From the cell containing the given text, extract its center point as (X, Y) coordinate. 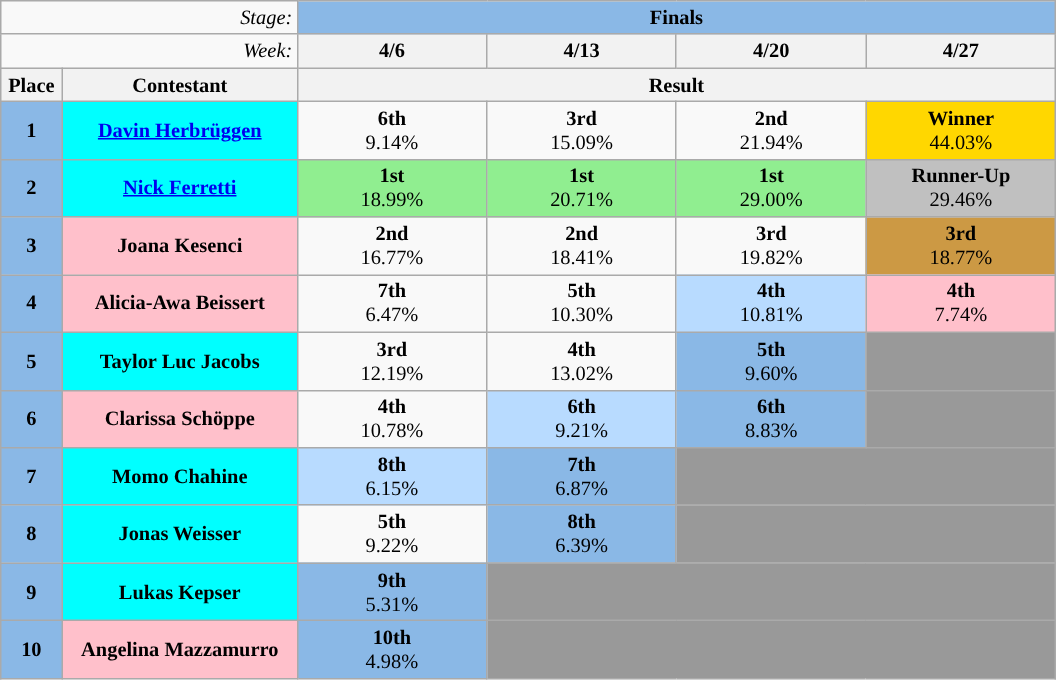
6th8.83% (771, 419)
3rd19.82% (771, 246)
1st18.99% (392, 188)
Clarissa Schöppe (180, 419)
Angelina Mazzamurro (180, 649)
5th9.60% (771, 361)
5 (31, 361)
7th6.47% (392, 303)
6th9.14% (392, 130)
2nd21.94% (771, 130)
6th9.21% (582, 419)
4th13.02% (582, 361)
4th10.78% (392, 419)
Taylor Luc Jacobs (180, 361)
7th6.87% (582, 476)
Alicia-Awa Beissert (180, 303)
4/27 (961, 51)
Nick Ferretti (180, 188)
Result (676, 85)
7 (31, 476)
4/20 (771, 51)
4/6 (392, 51)
Finals (676, 17)
1 (31, 130)
Week: (148, 51)
2nd18.41% (582, 246)
3rd15.09% (582, 130)
5th10.30% (582, 303)
8th6.39% (582, 534)
3rd18.77% (961, 246)
10 (31, 649)
4th7.74% (961, 303)
3rd12.19% (392, 361)
4/13 (582, 51)
4 (31, 303)
10th4.98% (392, 649)
Contestant (180, 85)
1st20.71% (582, 188)
9th5.31% (392, 592)
1st29.00% (771, 188)
4th10.81% (771, 303)
Joana Kesenci (180, 246)
5th9.22% (392, 534)
8 (31, 534)
Lukas Kepser (180, 592)
Jonas Weisser (180, 534)
Winner44.03% (961, 130)
6 (31, 419)
3 (31, 246)
8th6.15% (392, 476)
9 (31, 592)
Stage: (148, 17)
Davin Herbrüggen (180, 130)
Place (31, 85)
2 (31, 188)
Momo Chahine (180, 476)
Runner-Up29.46% (961, 188)
2nd16.77% (392, 246)
